For the text-containing cell, return its midpoint in (x, y) coordinate format. 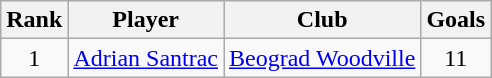
Rank (34, 20)
Club (322, 20)
Adrian Santrac (146, 58)
Player (146, 20)
11 (456, 58)
1 (34, 58)
Beograd Woodville (322, 58)
Goals (456, 20)
